Return [x, y] of the center of cell containing provided text 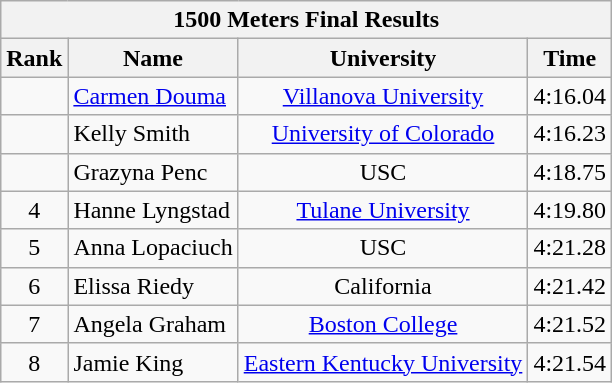
Kelly Smith [153, 134]
Angela Graham [153, 324]
1500 Meters Final Results [306, 20]
4:16.23 [570, 134]
Name [153, 58]
4 [34, 210]
Jamie King [153, 362]
4:21.52 [570, 324]
4:19.80 [570, 210]
4:21.54 [570, 362]
Hanne Lyngstad [153, 210]
Elissa Riedy [153, 286]
Anna Lopaciuch [153, 248]
7 [34, 324]
California [383, 286]
Carmen Douma [153, 96]
6 [34, 286]
4:21.28 [570, 248]
University [383, 58]
4:18.75 [570, 172]
Villanova University [383, 96]
Boston College [383, 324]
Eastern Kentucky University [383, 362]
4:21.42 [570, 286]
Tulane University [383, 210]
8 [34, 362]
University of Colorado [383, 134]
Grazyna Penc [153, 172]
Rank [34, 58]
Time [570, 58]
4:16.04 [570, 96]
5 [34, 248]
